Return the (X, Y) coordinate for the center point of the cell that contains the specified text.  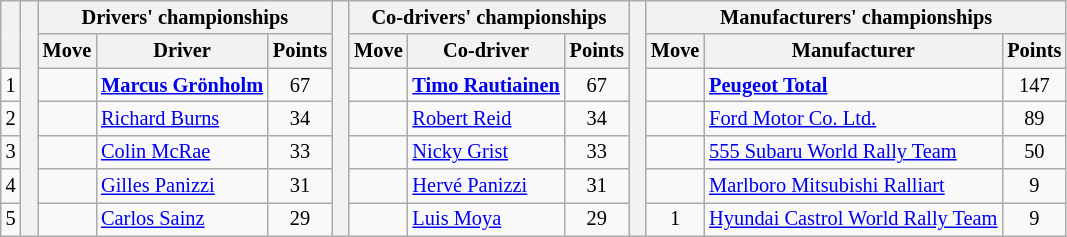
Marcus Grönholm (182, 85)
Co-drivers' championships (489, 17)
147 (1034, 85)
5 (11, 219)
Marlboro Mitsubishi Ralliart (853, 186)
3 (11, 152)
555 Subaru World Rally Team (853, 152)
Carlos Sainz (182, 219)
50 (1034, 152)
Robert Reid (486, 118)
4 (11, 186)
Co-driver (486, 51)
Luis Moya (486, 219)
Manufacturer (853, 51)
Timo Rautiainen (486, 85)
Driver (182, 51)
Ford Motor Co. Ltd. (853, 118)
Hervé Panizzi (486, 186)
89 (1034, 118)
Richard Burns (182, 118)
Hyundai Castrol World Rally Team (853, 219)
Colin McRae (182, 152)
Drivers' championships (185, 17)
Manufacturers' championships (856, 17)
Nicky Grist (486, 152)
Gilles Panizzi (182, 186)
Peugeot Total (853, 85)
2 (11, 118)
